Determine the (x, y) coordinate at the center of the cell enclosing the given text.  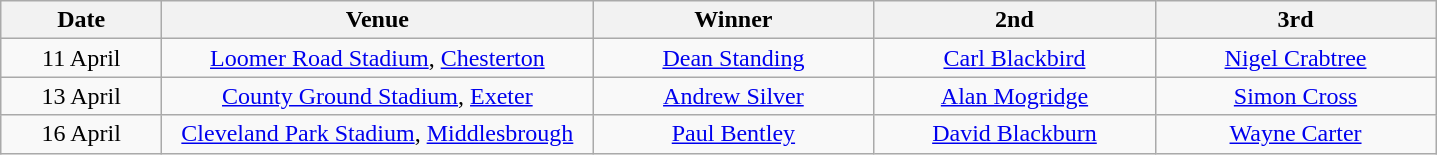
Date (82, 20)
13 April (82, 96)
Cleveland Park Stadium, Middlesbrough (378, 134)
Nigel Crabtree (1296, 58)
Venue (378, 20)
Simon Cross (1296, 96)
Alan Mogridge (1014, 96)
Loomer Road Stadium, Chesterton (378, 58)
Andrew Silver (734, 96)
3rd (1296, 20)
16 April (82, 134)
11 April (82, 58)
Paul Bentley (734, 134)
Dean Standing (734, 58)
Winner (734, 20)
Wayne Carter (1296, 134)
David Blackburn (1014, 134)
County Ground Stadium, Exeter (378, 96)
Carl Blackbird (1014, 58)
2nd (1014, 20)
